Return [x, y] of the center of cell containing provided text 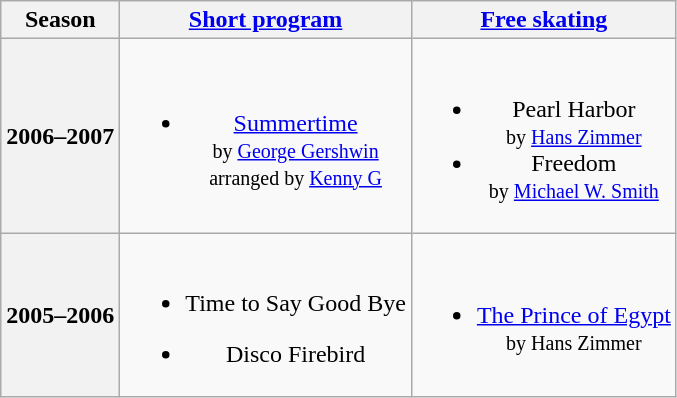
2006–2007 [60, 136]
Free skating [544, 20]
Summertime by George Gershwin arranged by Kenny G [266, 136]
Pearl Harbor by Hans Zimmer Freedom by Michael W. Smith [544, 136]
Time to Say Good ByeDisco Firebird [266, 315]
Season [60, 20]
Short program [266, 20]
2005–2006 [60, 315]
The Prince of Egypt by Hans Zimmer [544, 315]
